Search for the cell housing the specified text and yield its (x, y) center coordinate. 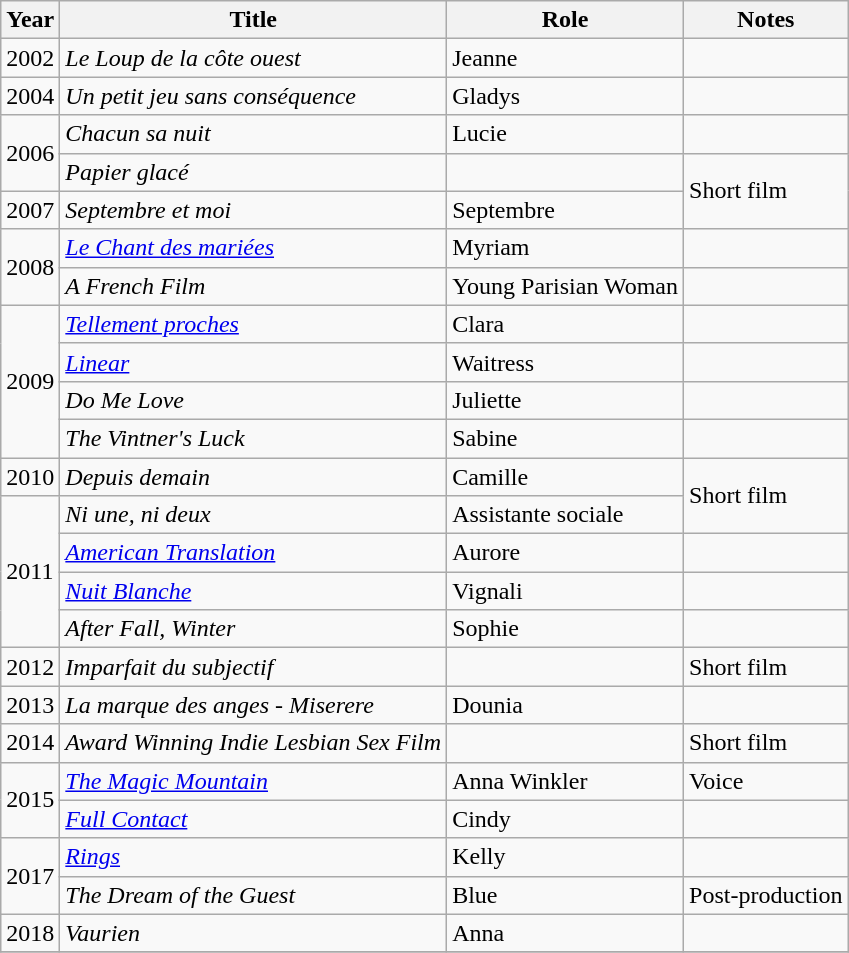
Full Contact (254, 819)
2007 (30, 210)
A French Film (254, 286)
Young Parisian Woman (566, 286)
Assistante sociale (566, 515)
Sabine (566, 438)
After Fall, Winter (254, 629)
Dounia (566, 705)
Cindy (566, 819)
Le Chant des mariées (254, 248)
Camille (566, 477)
2014 (30, 743)
Linear (254, 362)
Notes (766, 20)
Papier glacé (254, 172)
Le Loup de la côte ouest (254, 58)
Tellement proches (254, 324)
2002 (30, 58)
La marque des anges - Miserere (254, 705)
Clara (566, 324)
Blue (566, 895)
Voice (766, 781)
2011 (30, 572)
Chacun sa nuit (254, 134)
Anna Winkler (566, 781)
2004 (30, 96)
2012 (30, 667)
Do Me Love (254, 400)
Title (254, 20)
Depuis demain (254, 477)
2015 (30, 800)
Septembre et moi (254, 210)
Vaurien (254, 933)
The Magic Mountain (254, 781)
Nuit Blanche (254, 591)
Imparfait du subjectif (254, 667)
American Translation (254, 553)
2009 (30, 381)
2008 (30, 267)
Lucie (566, 134)
Vignali (566, 591)
Rings (254, 857)
Myriam (566, 248)
The Dream of the Guest (254, 895)
Role (566, 20)
Un petit jeu sans conséquence (254, 96)
Septembre (566, 210)
Ni une, ni deux (254, 515)
Kelly (566, 857)
Jeanne (566, 58)
2013 (30, 705)
Post-production (766, 895)
2017 (30, 876)
Sophie (566, 629)
Juliette (566, 400)
The Vintner's Luck (254, 438)
2018 (30, 933)
2010 (30, 477)
Award Winning Indie Lesbian Sex Film (254, 743)
Aurore (566, 553)
Gladys (566, 96)
Anna (566, 933)
Waitress (566, 362)
2006 (30, 153)
Year (30, 20)
